Locate the cell with the specified text and output its [x, y] center coordinate. 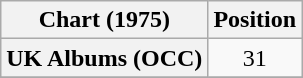
31 [255, 58]
Position [255, 20]
Chart (1975) [104, 20]
UK Albums (OCC) [104, 58]
